Search for the cell housing the specified text and yield its [X, Y] center coordinate. 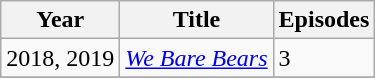
Title [196, 20]
We Bare Bears [196, 58]
Episodes [324, 20]
3 [324, 58]
Year [60, 20]
2018, 2019 [60, 58]
